Capture the cell that displays the provided text and extract its (x, y) central coordinate. 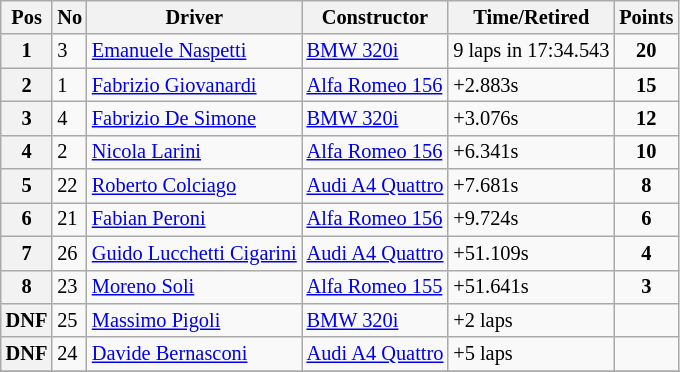
+6.341s (531, 152)
Massimo Pigoli (194, 320)
+2.883s (531, 85)
9 laps in 17:34.543 (531, 51)
20 (646, 51)
23 (70, 287)
+7.681s (531, 186)
Fabrizio De Simone (194, 118)
Points (646, 17)
Pos (27, 17)
Time/Retired (531, 17)
Emanuele Naspetti (194, 51)
25 (70, 320)
Davide Bernasconi (194, 354)
+2 laps (531, 320)
Nicola Larini (194, 152)
12 (646, 118)
10 (646, 152)
+9.724s (531, 219)
Guido Lucchetti Cigarini (194, 253)
+3.076s (531, 118)
22 (70, 186)
15 (646, 85)
Alfa Romeo 155 (376, 287)
+5 laps (531, 354)
Fabian Peroni (194, 219)
5 (27, 186)
+51.109s (531, 253)
26 (70, 253)
Moreno Soli (194, 287)
Driver (194, 17)
No (70, 17)
+51.641s (531, 287)
21 (70, 219)
7 (27, 253)
Roberto Colciago (194, 186)
24 (70, 354)
Constructor (376, 17)
Fabrizio Giovanardi (194, 85)
